Scan for the cell matching the given text and deliver its (x, y) coordinate at center. 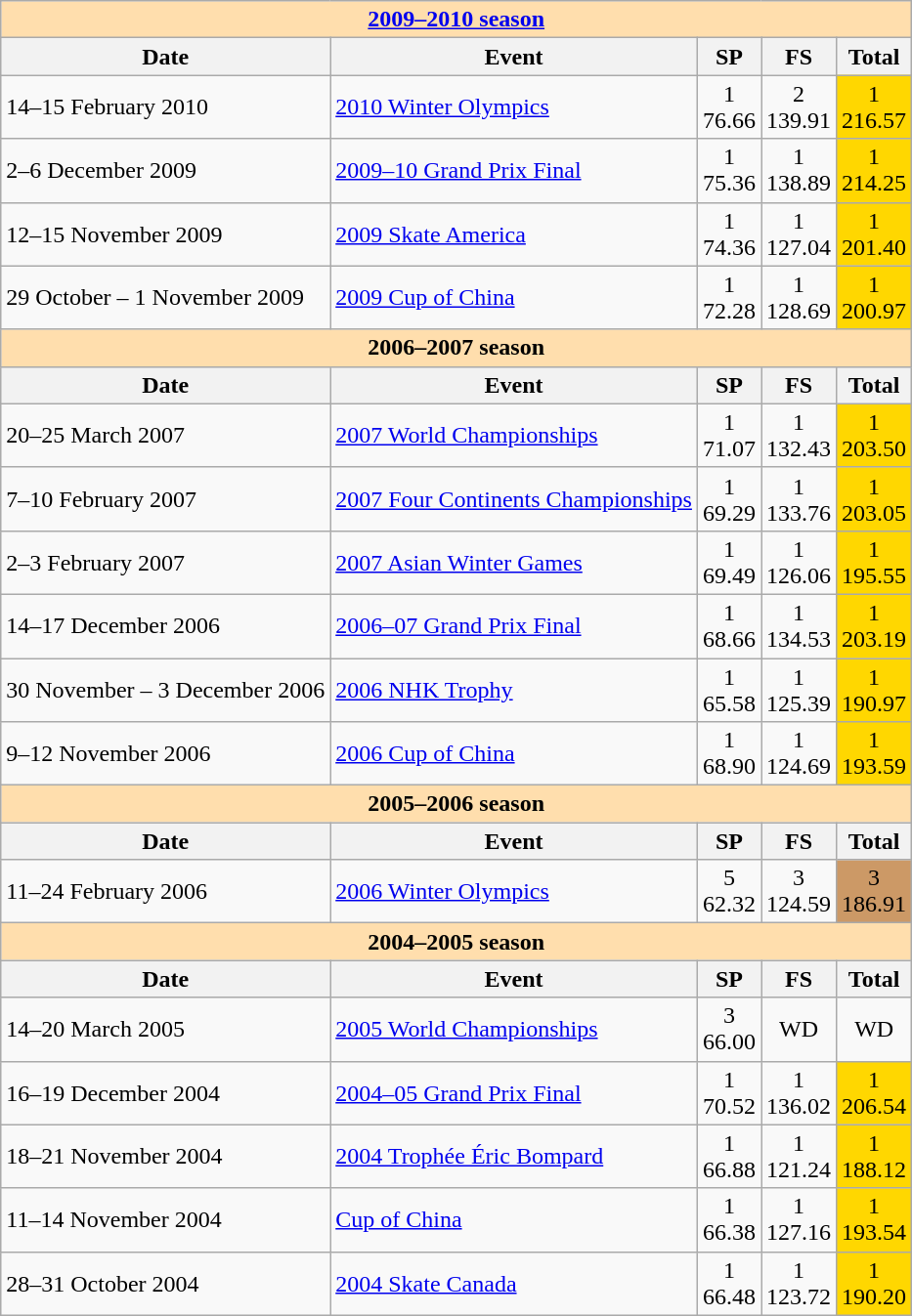
2007 Asian Winter Games (514, 563)
2005 World Championships (514, 1030)
2005–2006 season (456, 804)
2007 World Championships (514, 436)
1 193.54 (874, 1219)
1 66.88 (729, 1157)
1 127.04 (800, 234)
16–19 December 2004 (166, 1092)
11–24 February 2006 (166, 891)
1 69.29 (729, 498)
2009 Skate America (514, 234)
1 72.28 (729, 297)
5 62.32 (729, 891)
29 October – 1 November 2009 (166, 297)
2004 Skate Canada (514, 1284)
1 214.25 (874, 170)
2006 Cup of China (514, 754)
1 66.48 (729, 1284)
2009 Cup of China (514, 297)
1 203.50 (874, 436)
28–31 October 2004 (166, 1284)
2006 NHK Trophy (514, 690)
1 134.53 (800, 625)
1 124.69 (800, 754)
1 65.58 (729, 690)
7–10 February 2007 (166, 498)
20–25 March 2007 (166, 436)
1 201.40 (874, 234)
1 133.76 (800, 498)
2 139.91 (800, 107)
1 216.57 (874, 107)
1 203.19 (874, 625)
3 124.59 (800, 891)
1 121.24 (800, 1157)
1 76.66 (729, 107)
1 206.54 (874, 1092)
1 190.20 (874, 1284)
1 138.89 (800, 170)
2006–2007 season (456, 348)
2010 Winter Olympics (514, 107)
2004–05 Grand Prix Final (514, 1092)
1 74.36 (729, 234)
1 68.90 (729, 754)
1 193.59 (874, 754)
1 71.07 (729, 436)
1 68.66 (729, 625)
1 200.97 (874, 297)
2009–2010 season (456, 20)
1 75.36 (729, 170)
1 190.97 (874, 690)
1 132.43 (800, 436)
3 186.91 (874, 891)
12–15 November 2009 (166, 234)
1 203.05 (874, 498)
Cup of China (514, 1219)
1 128.69 (800, 297)
1 136.02 (800, 1092)
18–21 November 2004 (166, 1157)
14–20 March 2005 (166, 1030)
1 123.72 (800, 1284)
11–14 November 2004 (166, 1219)
2006 Winter Olympics (514, 891)
1 70.52 (729, 1092)
2006–07 Grand Prix Final (514, 625)
1 127.16 (800, 1219)
2009–10 Grand Prix Final (514, 170)
14–17 December 2006 (166, 625)
9–12 November 2006 (166, 754)
2007 Four Continents Championships (514, 498)
1 69.49 (729, 563)
3 66.00 (729, 1030)
2–6 December 2009 (166, 170)
1 195.55 (874, 563)
2–3 February 2007 (166, 563)
2004 Trophée Éric Bompard (514, 1157)
1 66.38 (729, 1219)
1 125.39 (800, 690)
30 November – 3 December 2006 (166, 690)
14–15 February 2010 (166, 107)
1 188.12 (874, 1157)
1 126.06 (800, 563)
2004–2005 season (456, 942)
